Pinpoint the cell where the given text exists, returning its [x, y] midpoint coordinate. 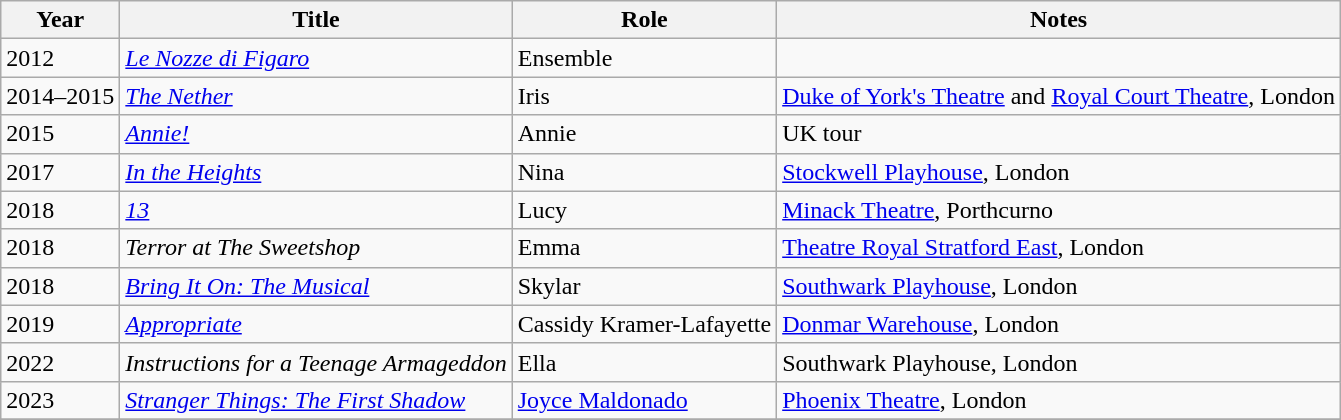
Terror at The Sweetshop [316, 248]
Phoenix Theatre, London [1059, 400]
Cassidy Kramer-Lafayette [644, 324]
Iris [644, 96]
Joyce Maldonado [644, 400]
Annie! [316, 134]
Emma [644, 248]
Skylar [644, 286]
Notes [1059, 20]
Theatre Royal Stratford East, London [1059, 248]
2023 [60, 400]
Bring It On: The Musical [316, 286]
UK tour [1059, 134]
Role [644, 20]
The Nether [316, 96]
Appropriate [316, 324]
Donmar Warehouse, London [1059, 324]
Stranger Things: The First Shadow [316, 400]
Minack Theatre, Porthcurno [1059, 210]
2015 [60, 134]
In the Heights [316, 172]
Year [60, 20]
Annie [644, 134]
Ensemble [644, 58]
Ella [644, 362]
Stockwell Playhouse, London [1059, 172]
Lucy [644, 210]
Le Nozze di Figaro [316, 58]
2017 [60, 172]
Duke of York's Theatre and Royal Court Theatre, London [1059, 96]
Instructions for a Teenage Armageddon [316, 362]
Nina [644, 172]
2022 [60, 362]
13 [316, 210]
Title [316, 20]
2019 [60, 324]
2012 [60, 58]
2014–2015 [60, 96]
